Scan for the cell matching the given text and deliver its (X, Y) coordinate at center. 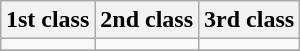
2nd class (147, 20)
3rd class (250, 20)
1st class (47, 20)
